Determine the [X, Y] coordinate at the center of the cell enclosing the given text.  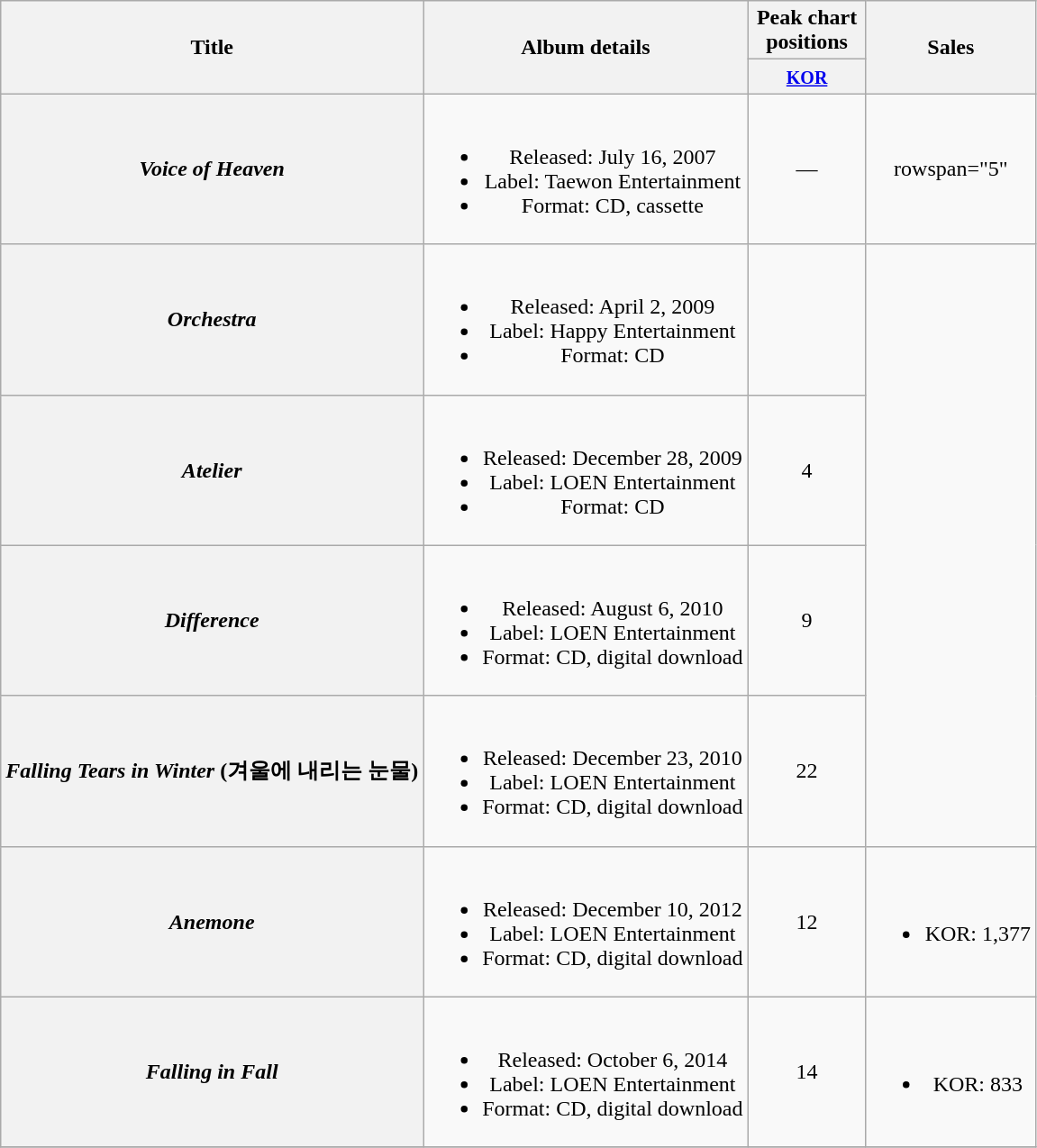
9 [807, 620]
Title [213, 47]
Voice of Heaven [213, 169]
Falling Tears in Winter (겨울에 내리는 눈물) [213, 771]
Peak chart positions [807, 31]
12 [807, 921]
KOR: 833 [951, 1072]
Orchestra [213, 319]
Released: August 6, 2010Label: LOEN EntertainmentFormat: CD, digital download [586, 620]
Atelier [213, 470]
Difference [213, 620]
Falling in Fall [213, 1072]
Released: December 23, 2010Label: LOEN EntertainmentFormat: CD, digital download [586, 771]
Released: December 10, 2012Label: LOEN EntertainmentFormat: CD, digital download [586, 921]
rowspan="5" [951, 169]
22 [807, 771]
4 [807, 470]
Sales [951, 47]
Anemone [213, 921]
Album details [586, 47]
KOR: 1,377 [951, 921]
KOR [807, 77]
Released: December 28, 2009Label: LOEN EntertainmentFormat: CD [586, 470]
Released: October 6, 2014Label: LOEN EntertainmentFormat: CD, digital download [586, 1072]
Released: July 16, 2007Label: Taewon EntertainmentFormat: CD, cassette [586, 169]
— [807, 169]
14 [807, 1072]
Released: April 2, 2009Label: Happy EntertainmentFormat: CD [586, 319]
